Return the (x, y) coordinate for the center point of the cell that contains the specified text.  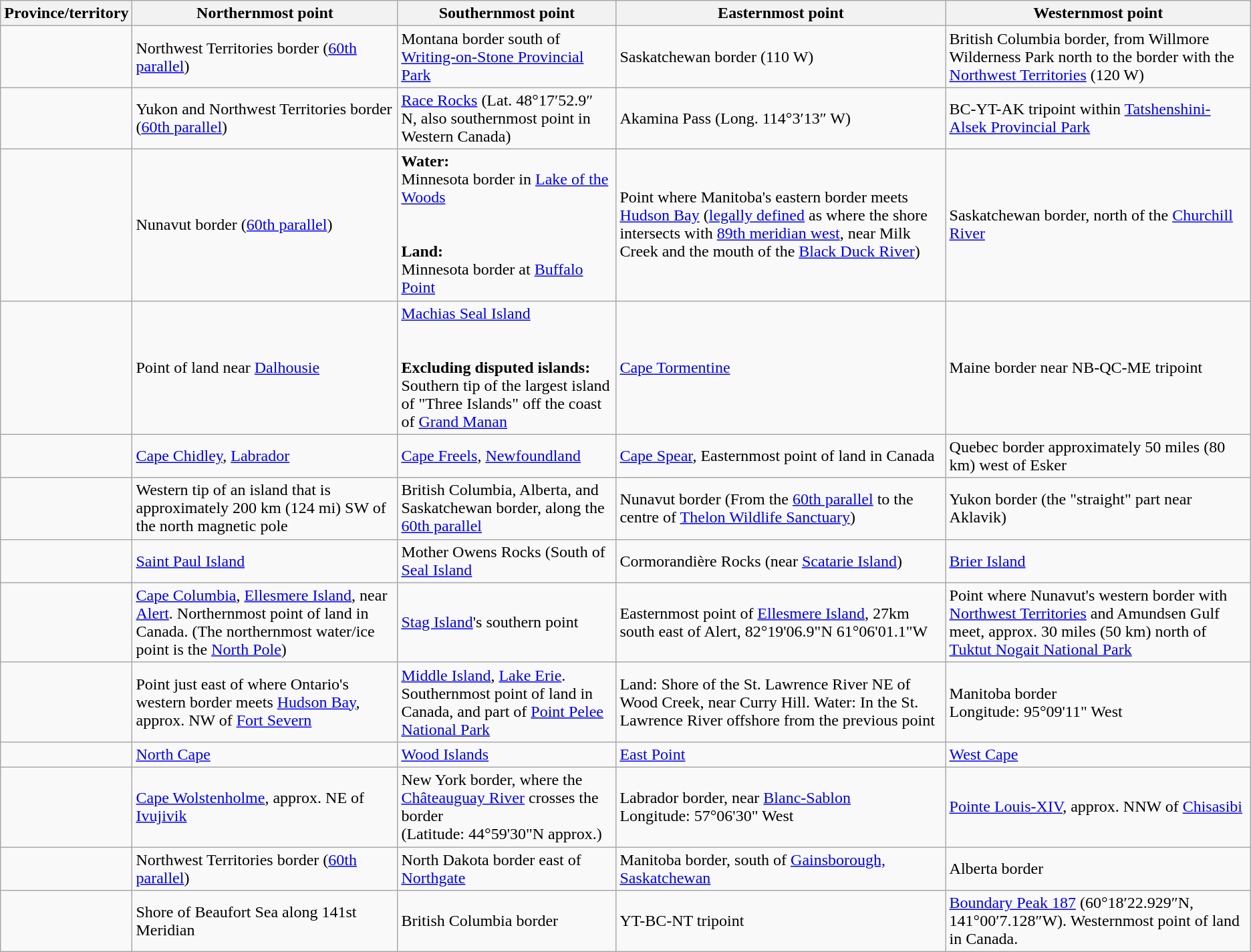
Race Rocks (Lat. 48°17′52.9″ N, also southernmost point in Western Canada) (507, 118)
Water:Minnesota border in Lake of the WoodsLand:Minnesota border at Buffalo Point (507, 224)
Saskatchewan border, north of the Churchill River (1098, 224)
Northernmost point (265, 13)
New York border, where the Châteauguay River crosses the border (Latitude: 44°59'30"N approx.) (507, 807)
Cape Chidley, Labrador (265, 456)
Western tip of an island that is approximately 200 km (124 mi) SW of the north magnetic pole (265, 508)
Cape Freels, Newfoundland (507, 456)
British Columbia border, from Willmore Wilderness Park north to the border with the Northwest Territories (120 W) (1098, 57)
Akamina Pass (Long. 114°3′13″ W) (781, 118)
Saskatchewan border (110 W) (781, 57)
Mother Owens Rocks (South of Seal Island (507, 561)
Easternmost point of Ellesmere Island, 27km south east of Alert, 82°19'06.9"N 61°06'01.1"W (781, 623)
Easternmost point (781, 13)
Cape Spear, Easternmost point of land in Canada (781, 456)
East Point (781, 754)
Yukon border (the "straight" part near Aklavik) (1098, 508)
BC-YT-AK tripoint within Tatshenshini-Alsek Provincial Park (1098, 118)
Saint Paul Island (265, 561)
Nunavut border (From the 60th parallel to the centre of Thelon Wildlife Sanctuary) (781, 508)
Manitoba borderLongitude: 95°09'11" West (1098, 701)
Shore of Beaufort Sea along 141st Meridian (265, 921)
Stag Island's southern point (507, 623)
Nunavut border (60th parallel) (265, 224)
Land: Shore of the St. Lawrence River NE of Wood Creek, near Curry Hill. Water: In the St. Lawrence River offshore from the previous point (781, 701)
Southernmost point (507, 13)
Cape Wolstenholme, approx. NE of Ivujivik (265, 807)
Cape Tormentine (781, 367)
Point where Nunavut's western border with Northwest Territories and Amundsen Gulf meet, approx. 30 miles (50 km) north of Tuktut Nogait National Park (1098, 623)
West Cape (1098, 754)
Maine border near NB-QC-ME tripoint (1098, 367)
YT-BC-NT tripoint (781, 921)
Labrador border, near Blanc-SablonLongitude: 57°06'30" West (781, 807)
British Columbia, Alberta, and Saskatchewan border, along the 60th parallel (507, 508)
Province/territory (67, 13)
Cape Columbia, Ellesmere Island, near Alert. Northernmost point of land in Canada. (The northernmost water/ice point is the North Pole) (265, 623)
Wood Islands (507, 754)
Montana border south of Writing-on-Stone Provincial Park (507, 57)
Yukon and Northwest Territories border (60th parallel) (265, 118)
Manitoba border, south of Gainsborough, Saskatchewan (781, 868)
Brier Island (1098, 561)
Cormorandière Rocks (near Scatarie Island) (781, 561)
Quebec border approximately 50 miles (80 km) west of Esker (1098, 456)
Machias Seal IslandExcluding disputed islands:Southern tip of the largest island of "Three Islands" off the coast of Grand Manan (507, 367)
Pointe Louis-XIV, approx. NNW of Chisasibi (1098, 807)
Boundary Peak 187 (60°18′22.929″N, 141°00′7.128″W). Westernmost point of land in Canada. (1098, 921)
North Cape (265, 754)
Middle Island, Lake Erie. Southernmost point of land in Canada, and part of Point Pelee National Park (507, 701)
North Dakota border east of Northgate (507, 868)
Westernmost point (1098, 13)
Point just east of where Ontario's western border meets Hudson Bay, approx. NW of Fort Severn (265, 701)
British Columbia border (507, 921)
Point of land near Dalhousie (265, 367)
Alberta border (1098, 868)
